Return the (x, y) coordinate for the center point of the cell that contains the specified text.  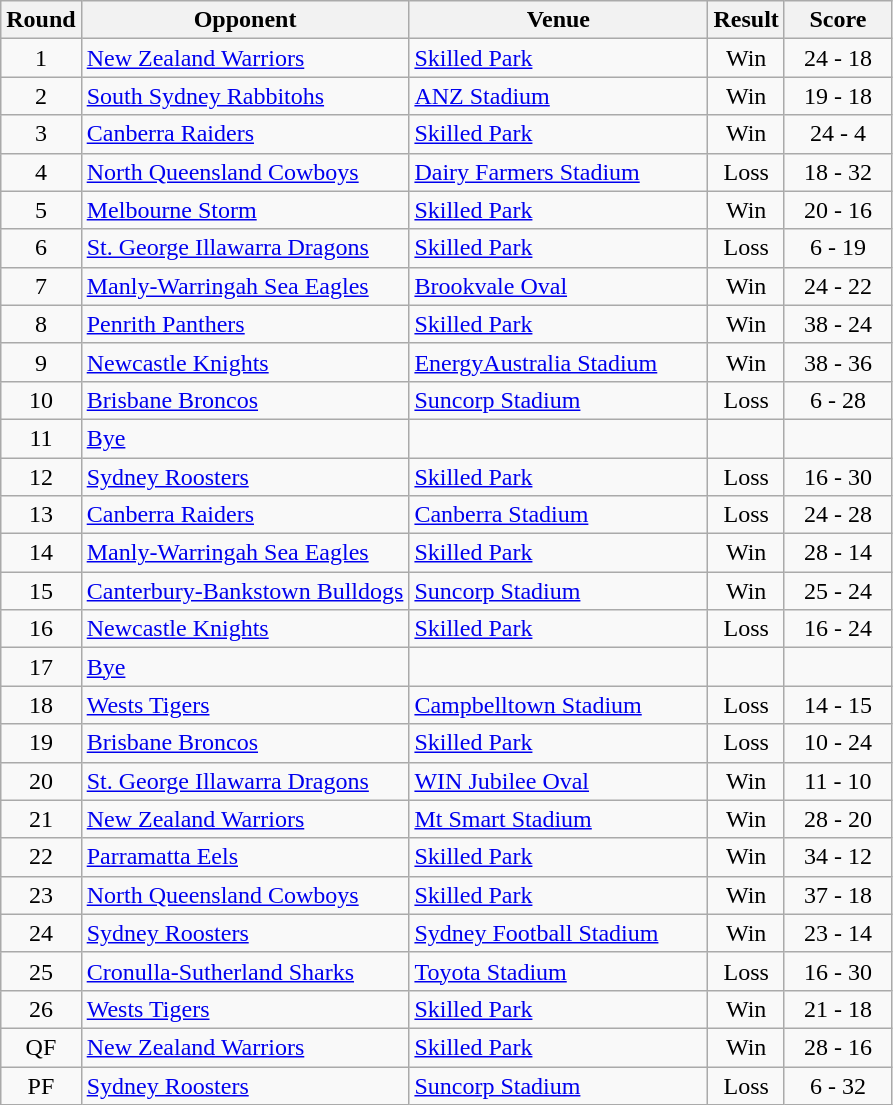
6 - 32 (838, 1085)
South Sydney Rabbitohs (245, 96)
14 - 15 (838, 705)
EnergyAustralia Stadium (558, 362)
16 (41, 629)
Score (838, 20)
15 (41, 591)
28 - 20 (838, 819)
14 (41, 553)
13 (41, 515)
Result (746, 20)
24 (41, 933)
7 (41, 286)
18 (41, 705)
10 (41, 400)
28 - 14 (838, 553)
Venue (558, 20)
9 (41, 362)
Canterbury-Bankstown Bulldogs (245, 591)
21 - 18 (838, 1009)
24 - 4 (838, 134)
19 - 18 (838, 96)
Penrith Panthers (245, 324)
24 - 28 (838, 515)
10 - 24 (838, 743)
Sydney Football Stadium (558, 933)
16 - 24 (838, 629)
21 (41, 819)
25 - 24 (838, 591)
38 - 24 (838, 324)
12 (41, 477)
38 - 36 (838, 362)
3 (41, 134)
Mt Smart Stadium (558, 819)
17 (41, 667)
Canberra Stadium (558, 515)
20 (41, 781)
34 - 12 (838, 857)
6 - 28 (838, 400)
Opponent (245, 20)
25 (41, 971)
Brookvale Oval (558, 286)
24 - 22 (838, 286)
37 - 18 (838, 895)
19 (41, 743)
26 (41, 1009)
11 (41, 438)
Melbourne Storm (245, 210)
PF (41, 1085)
6 - 19 (838, 248)
QF (41, 1047)
Cronulla-Sutherland Sharks (245, 971)
Campbelltown Stadium (558, 705)
8 (41, 324)
22 (41, 857)
24 - 18 (838, 58)
4 (41, 172)
ANZ Stadium (558, 96)
23 - 14 (838, 933)
28 - 16 (838, 1047)
1 (41, 58)
6 (41, 248)
Round (41, 20)
5 (41, 210)
WIN Jubilee Oval (558, 781)
Parramatta Eels (245, 857)
23 (41, 895)
11 - 10 (838, 781)
Toyota Stadium (558, 971)
2 (41, 96)
18 - 32 (838, 172)
Dairy Farmers Stadium (558, 172)
20 - 16 (838, 210)
